From the cell containing the given text, extract its center point as (X, Y) coordinate. 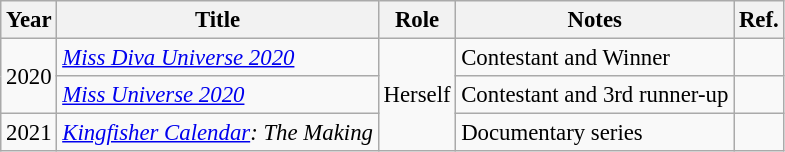
Herself (417, 96)
Contestant and Winner (595, 58)
Title (218, 20)
2020 (29, 76)
Miss Diva Universe 2020 (218, 58)
2021 (29, 133)
Kingfisher Calendar: The Making (218, 133)
Documentary series (595, 133)
Role (417, 20)
Ref. (759, 20)
Contestant and 3rd runner-up (595, 95)
Notes (595, 20)
Miss Universe 2020 (218, 95)
Year (29, 20)
